Return [X, Y] of the center of cell containing provided text 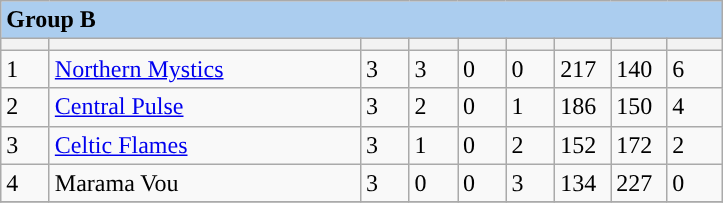
150 [639, 107]
227 [639, 183]
152 [583, 145]
6 [695, 69]
217 [583, 69]
172 [639, 145]
140 [639, 69]
Northern Mystics [204, 69]
Group B [362, 20]
Celtic Flames [204, 145]
186 [583, 107]
Central Pulse [204, 107]
134 [583, 183]
Marama Vou [204, 183]
